Find where the given text appears and provide that cell's center as (X, Y) coordinate. 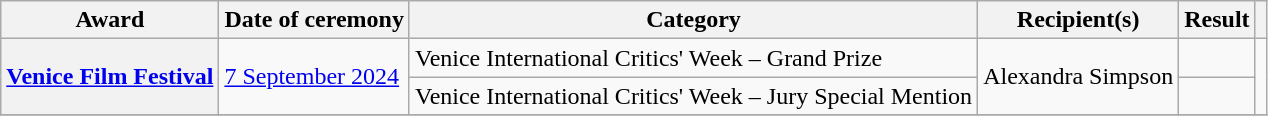
Date of ceremony (314, 20)
Award (110, 20)
Venice International Critics' Week – Jury Special Mention (693, 96)
Category (693, 20)
Alexandra Simpson (1078, 77)
7 September 2024 (314, 77)
Recipient(s) (1078, 20)
Venice International Critics' Week – Grand Prize (693, 58)
Result (1217, 20)
Venice Film Festival (110, 77)
